Capture the cell that displays the provided text and extract its [X, Y] central coordinate. 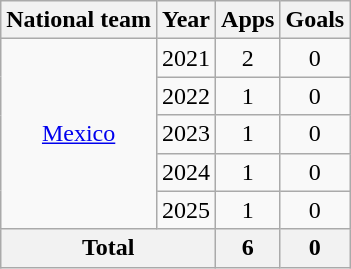
National team [79, 20]
Apps [248, 20]
2 [248, 58]
Mexico [79, 134]
2023 [186, 134]
2025 [186, 210]
2021 [186, 58]
2024 [186, 172]
Goals [315, 20]
Total [108, 248]
2022 [186, 96]
Year [186, 20]
6 [248, 248]
